Detect which cell encompasses the target text, then output its [x, y] center coordinate. 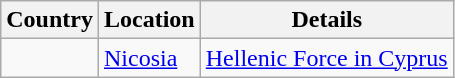
Country [50, 20]
Hellenic Force in Cyprus [326, 58]
Location [149, 20]
Details [326, 20]
Nicosia [149, 58]
